Find where the given text appears and provide that cell's center as [x, y] coordinate. 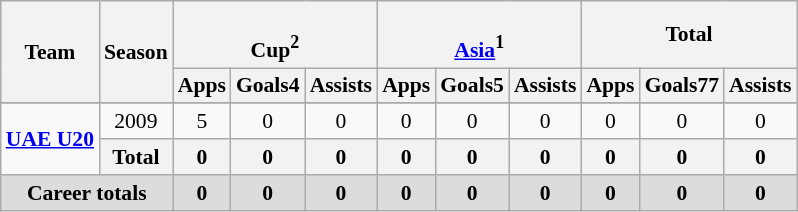
Goals5 [472, 86]
UAE U20 [50, 140]
Cup2 [275, 34]
Season [136, 52]
Asia1 [479, 34]
Goals4 [268, 86]
2009 [136, 122]
Team [50, 52]
Goals77 [682, 86]
Career totals [87, 193]
5 [202, 122]
